Locate the cell with the specified text and output its [x, y] center coordinate. 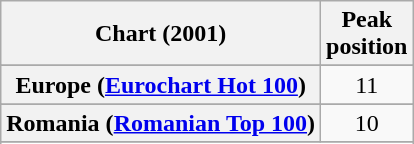
Romania (Romanian Top 100) [161, 123]
Chart (2001) [161, 34]
10 [367, 123]
11 [367, 85]
Europe (Eurochart Hot 100) [161, 85]
Peakposition [367, 34]
